Return (x, y) of the center of cell containing provided text 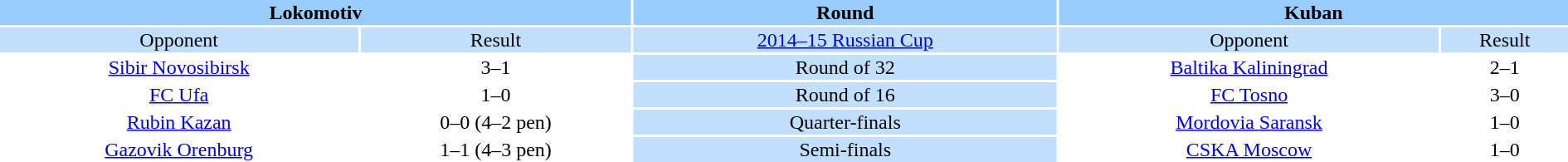
3–1 (495, 67)
FC Tosno (1249, 95)
Kuban (1314, 12)
Round of 32 (845, 67)
0–0 (4–2 pen) (495, 122)
CSKA Moscow (1249, 150)
2–1 (1505, 67)
Sibir Novosibirsk (179, 67)
1–1 (4–3 pen) (495, 150)
Mordovia Saransk (1249, 122)
2014–15 Russian Cup (845, 40)
Round of 16 (845, 95)
Baltika Kaliningrad (1249, 67)
Lokomotiv (315, 12)
Gazovik Orenburg (179, 150)
Rubin Kazan (179, 122)
Semi-finals (845, 150)
Quarter-finals (845, 122)
FC Ufa (179, 95)
Round (845, 12)
3–0 (1505, 95)
